Determine the [x, y] coordinate at the center of the cell enclosing the given text.  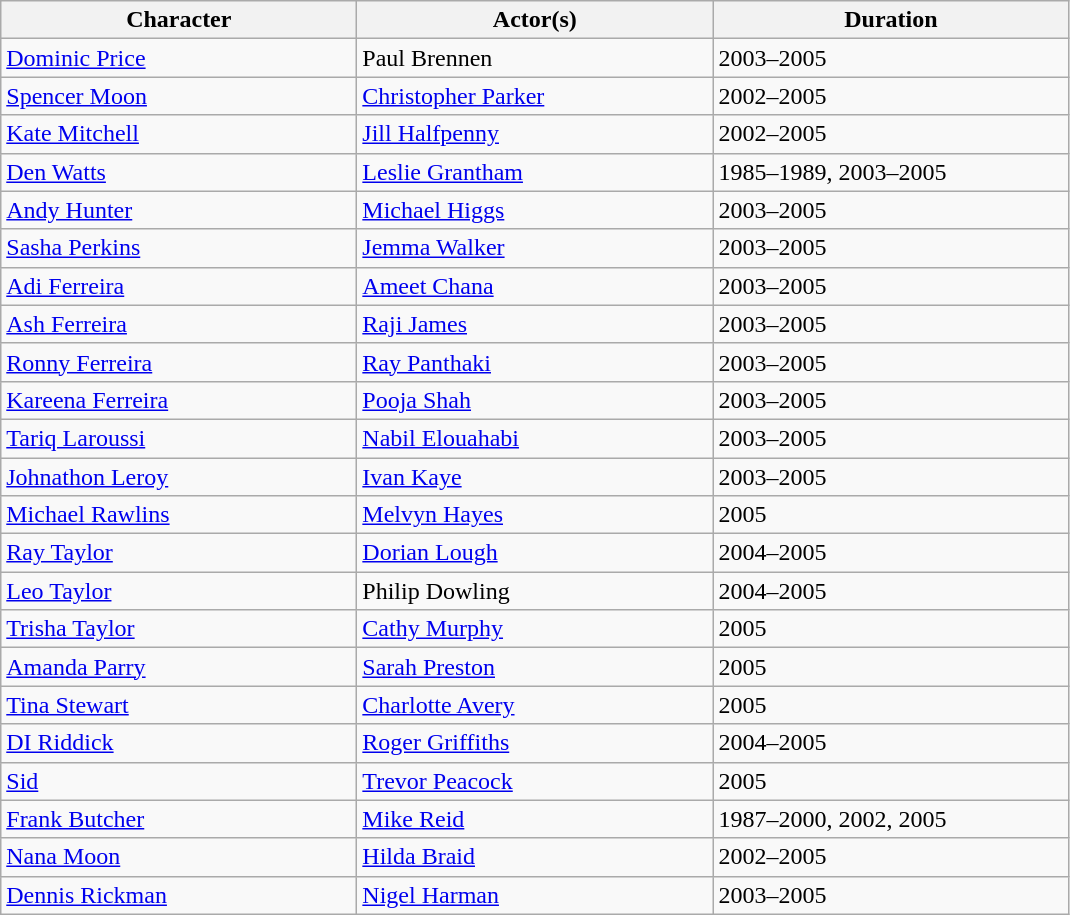
Ronny Ferreira [179, 362]
Melvyn Hayes [535, 515]
Ivan Kaye [535, 477]
Amanda Parry [179, 667]
Trisha Taylor [179, 629]
Den Watts [179, 172]
Frank Butcher [179, 819]
Spencer Moon [179, 96]
Duration [891, 20]
Dominic Price [179, 58]
Ameet Chana [535, 286]
Actor(s) [535, 20]
Christopher Parker [535, 96]
Pooja Shah [535, 400]
Hilda Braid [535, 857]
Tina Stewart [179, 705]
Paul Brennen [535, 58]
Michael Higgs [535, 210]
Adi Ferreira [179, 286]
Ray Taylor [179, 553]
Kareena Ferreira [179, 400]
Nana Moon [179, 857]
Nigel Harman [535, 895]
Philip Dowling [535, 591]
Trevor Peacock [535, 781]
Mike Reid [535, 819]
Johnathon Leroy [179, 477]
Sid [179, 781]
Ash Ferreira [179, 324]
Dennis Rickman [179, 895]
Jill Halfpenny [535, 134]
Raji James [535, 324]
Michael Rawlins [179, 515]
Dorian Lough [535, 553]
Leslie Grantham [535, 172]
Leo Taylor [179, 591]
Ray Panthaki [535, 362]
DI Riddick [179, 743]
Character [179, 20]
Jemma Walker [535, 248]
1987–2000, 2002, 2005 [891, 819]
Roger Griffiths [535, 743]
Sarah Preston [535, 667]
Charlotte Avery [535, 705]
Nabil Elouahabi [535, 438]
Andy Hunter [179, 210]
Cathy Murphy [535, 629]
Tariq Laroussi [179, 438]
Sasha Perkins [179, 248]
1985–1989, 2003–2005 [891, 172]
Kate Mitchell [179, 134]
